Return the [x, y] coordinate for the center point of the cell that contains the specified text.  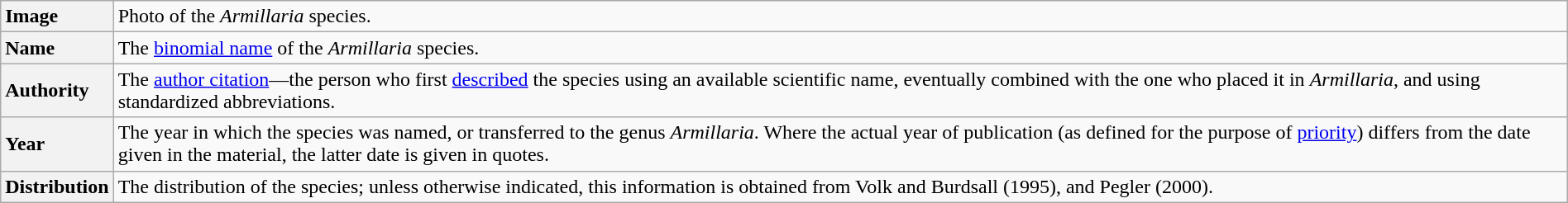
Year [57, 144]
The binomial name of the Armillaria species. [840, 48]
Photo of the Armillaria species. [840, 17]
Authority [57, 91]
Distribution [57, 186]
Name [57, 48]
Image [57, 17]
The distribution of the species; unless otherwise indicated, this information is obtained from Volk and Burdsall (1995), and Pegler (2000). [840, 186]
